Return [X, Y] of the center of cell containing provided text 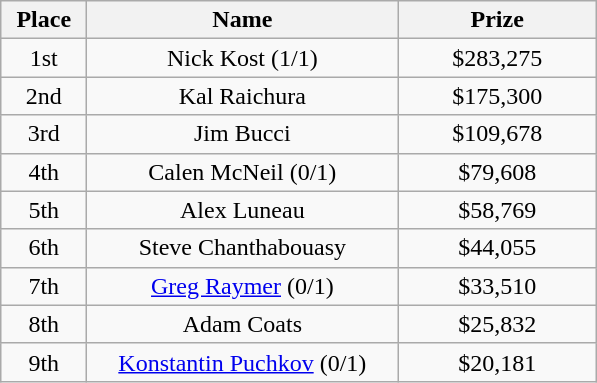
Alex Luneau [242, 210]
3rd [44, 134]
Prize [498, 20]
Name [242, 20]
$25,832 [498, 324]
4th [44, 172]
$79,608 [498, 172]
$20,181 [498, 362]
9th [44, 362]
Kal Raichura [242, 96]
7th [44, 286]
1st [44, 58]
Konstantin Puchkov (0/1) [242, 362]
2nd [44, 96]
6th [44, 248]
Greg Raymer (0/1) [242, 286]
Nick Kost (1/1) [242, 58]
Calen McNeil (0/1) [242, 172]
$109,678 [498, 134]
$33,510 [498, 286]
Jim Bucci [242, 134]
Adam Coats [242, 324]
Steve Chanthabouasy [242, 248]
$44,055 [498, 248]
$283,275 [498, 58]
Place [44, 20]
$175,300 [498, 96]
$58,769 [498, 210]
5th [44, 210]
8th [44, 324]
